Return (x, y) of the center of cell containing provided text 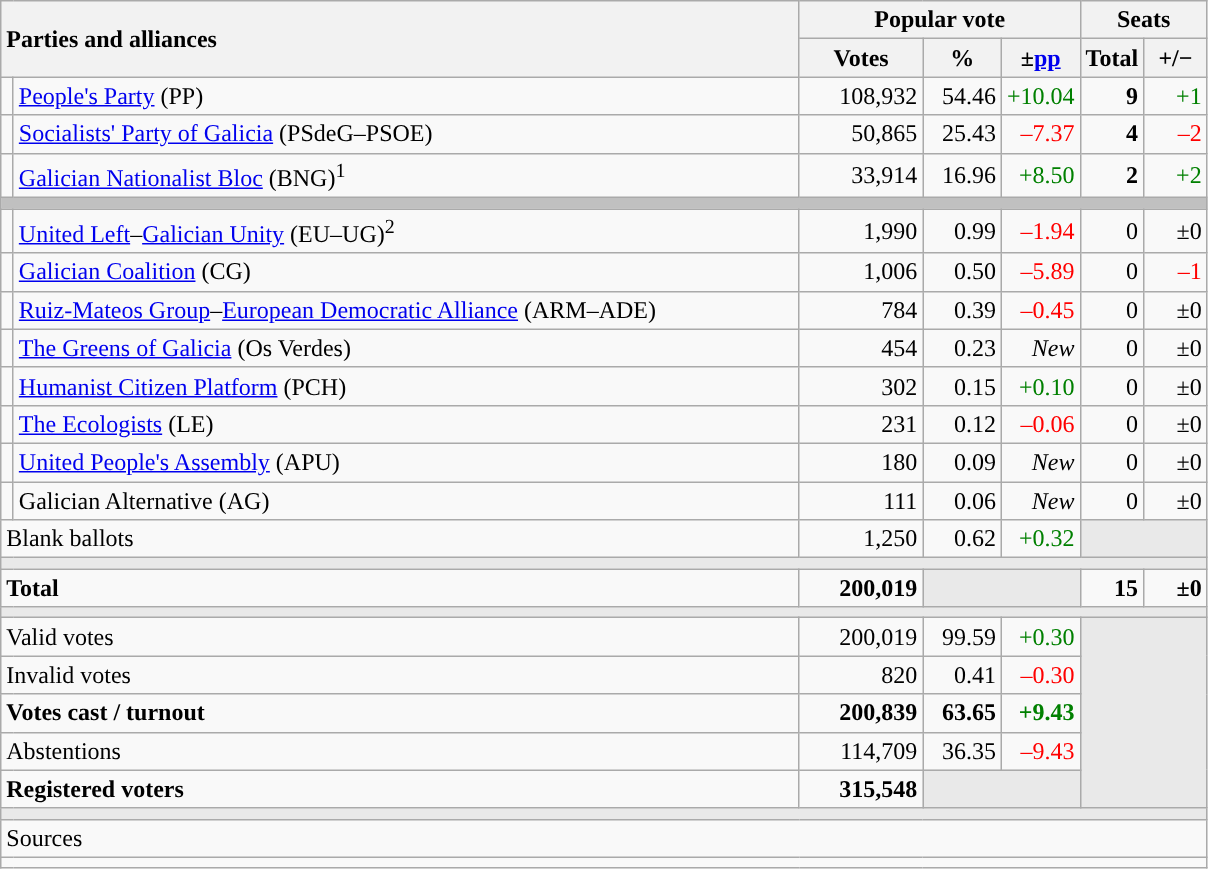
+10.04 (1040, 96)
0.39 (962, 310)
+2 (1176, 176)
200,839 (861, 713)
The Greens of Galicia (Os Verdes) (406, 348)
25.43 (962, 134)
1,990 (861, 232)
–1 (1176, 272)
United People's Assembly (APU) (406, 462)
0.99 (962, 232)
1,006 (861, 272)
The Ecologists (LE) (406, 424)
Ruiz-Mateos Group–European Democratic Alliance (ARM–ADE) (406, 310)
Abstentions (400, 751)
People's Party (PP) (406, 96)
+0.30 (1040, 637)
Registered voters (400, 789)
820 (861, 675)
0.41 (962, 675)
0.09 (962, 462)
454 (861, 348)
0.23 (962, 348)
+9.43 (1040, 713)
Galician Coalition (CG) (406, 272)
0.15 (962, 386)
–7.37 (1040, 134)
784 (861, 310)
–0.30 (1040, 675)
United Left–Galician Unity (EU–UG)2 (406, 232)
9 (1112, 96)
+8.50 (1040, 176)
63.65 (962, 713)
108,932 (861, 96)
% (962, 58)
Socialists' Party of Galicia (PSdeG–PSOE) (406, 134)
0.50 (962, 272)
315,548 (861, 789)
0.62 (962, 539)
111 (861, 501)
Galician Alternative (AG) (406, 501)
Blank ballots (400, 539)
Votes cast / turnout (400, 713)
302 (861, 386)
+1 (1176, 96)
Seats (1144, 20)
Votes (861, 58)
Valid votes (400, 637)
54.46 (962, 96)
231 (861, 424)
+0.10 (1040, 386)
–2 (1176, 134)
Parties and alliances (400, 39)
0.12 (962, 424)
36.35 (962, 751)
2 (1112, 176)
Popular vote (940, 20)
–1.94 (1040, 232)
Humanist Citizen Platform (PCH) (406, 386)
180 (861, 462)
Invalid votes (400, 675)
Sources (604, 838)
Galician Nationalist Bloc (BNG)1 (406, 176)
33,914 (861, 176)
–9.43 (1040, 751)
±pp (1040, 58)
16.96 (962, 176)
–5.89 (1040, 272)
–0.06 (1040, 424)
4 (1112, 134)
50,865 (861, 134)
15 (1112, 588)
0.06 (962, 501)
99.59 (962, 637)
114,709 (861, 751)
+0.32 (1040, 539)
–0.45 (1040, 310)
+/− (1176, 58)
1,250 (861, 539)
